Extract the [x, y] coordinate from the center of the cell holding the provided text.  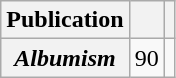
90 [146, 58]
Albumism [65, 58]
Publication [65, 20]
